Extract the [X, Y] coordinate from the center of the cell holding the provided text.  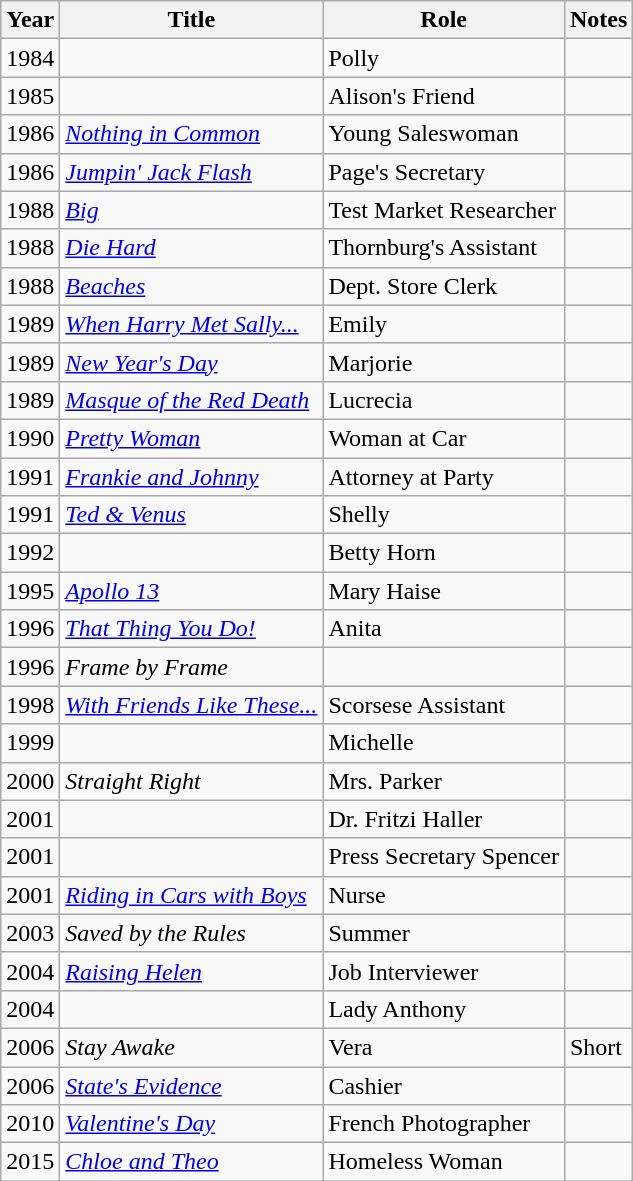
Summer [444, 933]
Press Secretary Spencer [444, 857]
Young Saleswoman [444, 134]
Stay Awake [192, 1047]
Shelly [444, 515]
Riding in Cars with Boys [192, 895]
Year [30, 20]
Short [598, 1047]
Page's Secretary [444, 172]
Big [192, 210]
Betty Horn [444, 553]
1990 [30, 438]
Test Market Researcher [444, 210]
Dept. Store Clerk [444, 286]
Frankie and Johnny [192, 477]
2003 [30, 933]
Lady Anthony [444, 1009]
Attorney at Party [444, 477]
Dr. Fritzi Haller [444, 819]
Die Hard [192, 248]
1998 [30, 705]
2015 [30, 1162]
When Harry Met Sally... [192, 324]
Polly [444, 58]
2000 [30, 781]
Woman at Car [444, 438]
Valentine's Day [192, 1124]
Saved by the Rules [192, 933]
1995 [30, 591]
Masque of the Red Death [192, 400]
Title [192, 20]
Pretty Woman [192, 438]
Anita [444, 629]
1992 [30, 553]
With Friends Like These... [192, 705]
Lucrecia [444, 400]
Straight Right [192, 781]
Marjorie [444, 362]
Vera [444, 1047]
Emily [444, 324]
Scorsese Assistant [444, 705]
Chloe and Theo [192, 1162]
Cashier [444, 1085]
Thornburg's Assistant [444, 248]
Homeless Woman [444, 1162]
Jumpin' Jack Flash [192, 172]
Job Interviewer [444, 971]
Nothing in Common [192, 134]
Role [444, 20]
Notes [598, 20]
Raising Helen [192, 971]
Apollo 13 [192, 591]
Beaches [192, 286]
Nurse [444, 895]
French Photographer [444, 1124]
Michelle [444, 743]
New Year's Day [192, 362]
Mrs. Parker [444, 781]
1985 [30, 96]
1984 [30, 58]
Frame by Frame [192, 667]
1999 [30, 743]
2010 [30, 1124]
That Thing You Do! [192, 629]
Alison's Friend [444, 96]
Mary Haise [444, 591]
Ted & Venus [192, 515]
State's Evidence [192, 1085]
